Return [X, Y] of the center of cell containing provided text 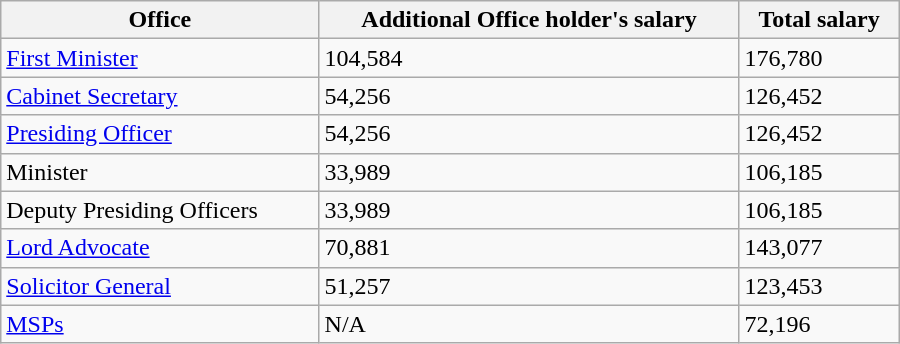
143,077 [819, 248]
First Minister [160, 58]
Presiding Officer [160, 134]
Additional Office holder's salary [529, 20]
72,196 [819, 324]
Minister [160, 172]
104,584 [529, 58]
Office [160, 20]
Total salary [819, 20]
176,780 [819, 58]
51,257 [529, 286]
Deputy Presiding Officers [160, 210]
N/A [529, 324]
123,453 [819, 286]
Cabinet Secretary [160, 96]
Solicitor General [160, 286]
MSPs [160, 324]
70,881 [529, 248]
Lord Advocate [160, 248]
